Identify which cell holds the provided text, then report its (X, Y) central coordinate. 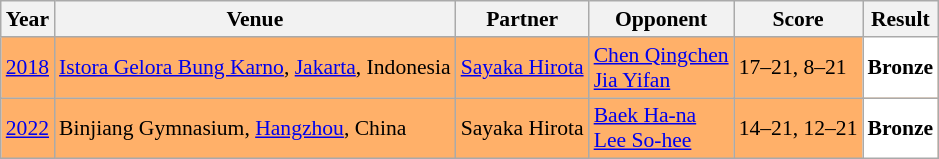
Result (900, 19)
Istora Gelora Bung Karno, Jakarta, Indonesia (255, 68)
2018 (28, 68)
2022 (28, 128)
Year (28, 19)
Score (798, 19)
Binjiang Gymnasium, Hangzhou, China (255, 128)
14–21, 12–21 (798, 128)
Chen Qingchen Jia Yifan (662, 68)
Baek Ha-na Lee So-hee (662, 128)
Partner (522, 19)
17–21, 8–21 (798, 68)
Opponent (662, 19)
Venue (255, 19)
